From the cell containing the given text, extract its center point as [X, Y] coordinate. 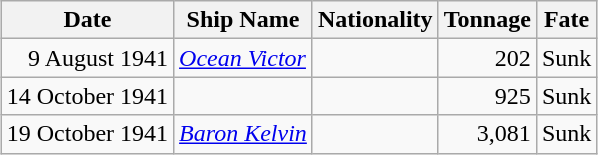
Tonnage [487, 20]
Ship Name [244, 20]
3,081 [487, 134]
Date [87, 20]
9 August 1941 [87, 58]
202 [487, 58]
Baron Kelvin [244, 134]
Nationality [375, 20]
925 [487, 96]
19 October 1941 [87, 134]
14 October 1941 [87, 96]
Fate [566, 20]
Ocean Victor [244, 58]
